Find where the given text appears and provide that cell's center as (X, Y) coordinate. 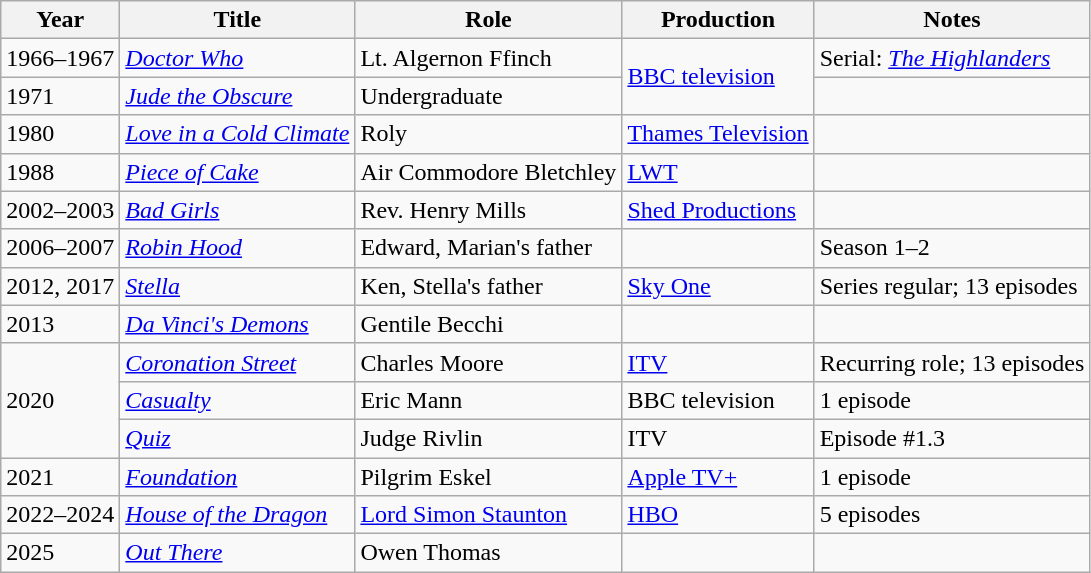
Series regular; 13 episodes (952, 286)
Robin Hood (238, 248)
Roly (488, 134)
Shed Productions (718, 210)
Quiz (238, 438)
5 episodes (952, 515)
2020 (60, 400)
Apple TV+ (718, 477)
2022–2024 (60, 515)
Season 1–2 (952, 248)
Air Commodore Bletchley (488, 172)
House of the Dragon (238, 515)
Gentile Becchi (488, 324)
1966–1967 (60, 58)
Serial: The Highlanders (952, 58)
Thames Television (718, 134)
Coronation Street (238, 362)
2002–2003 (60, 210)
Foundation (238, 477)
2006–2007 (60, 248)
Ken, Stella's father (488, 286)
Recurring role; 13 episodes (952, 362)
Owen Thomas (488, 553)
Notes (952, 20)
Charles Moore (488, 362)
Casualty (238, 400)
Production (718, 20)
Eric Mann (488, 400)
Role (488, 20)
Sky One (718, 286)
Love in a Cold Climate (238, 134)
Doctor Who (238, 58)
Year (60, 20)
Pilgrim Eskel (488, 477)
Piece of Cake (238, 172)
Title (238, 20)
Jude the Obscure (238, 96)
Episode #1.3 (952, 438)
Lord Simon Staunton (488, 515)
HBO (718, 515)
1980 (60, 134)
Judge Rivlin (488, 438)
Bad Girls (238, 210)
1971 (60, 96)
Undergraduate (488, 96)
2021 (60, 477)
Edward, Marian's father (488, 248)
Da Vinci's Demons (238, 324)
Stella (238, 286)
Lt. Algernon Ffinch (488, 58)
2025 (60, 553)
2013 (60, 324)
Out There (238, 553)
LWT (718, 172)
Rev. Henry Mills (488, 210)
2012, 2017 (60, 286)
1988 (60, 172)
